Output the (X, Y) coordinate of the center of the cell containing the given text.  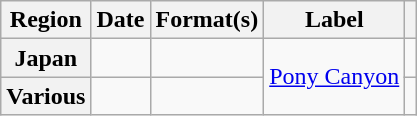
Label (334, 20)
Format(s) (207, 20)
Date (120, 20)
Region (46, 20)
Pony Canyon (334, 77)
Japan (46, 58)
Various (46, 96)
